Extract the (x, y) coordinate from the center of the cell holding the provided text.  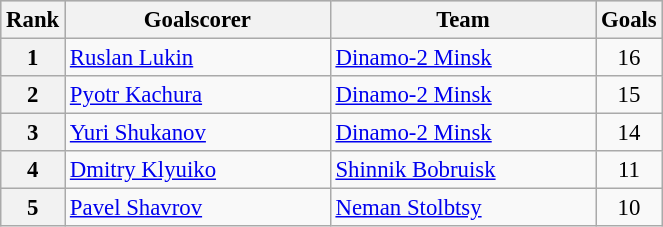
15 (629, 95)
Neman Stolbtsy (463, 208)
Shinnik Bobruisk (463, 170)
1 (33, 58)
3 (33, 133)
2 (33, 95)
Team (463, 20)
Pavel Shavrov (198, 208)
Goals (629, 20)
11 (629, 170)
16 (629, 58)
Rank (33, 20)
Goalscorer (198, 20)
Ruslan Lukin (198, 58)
10 (629, 208)
14 (629, 133)
Pyotr Kachura (198, 95)
Yuri Shukanov (198, 133)
Dmitry Klyuiko (198, 170)
5 (33, 208)
4 (33, 170)
